For the text-containing cell, return its midpoint in (x, y) coordinate format. 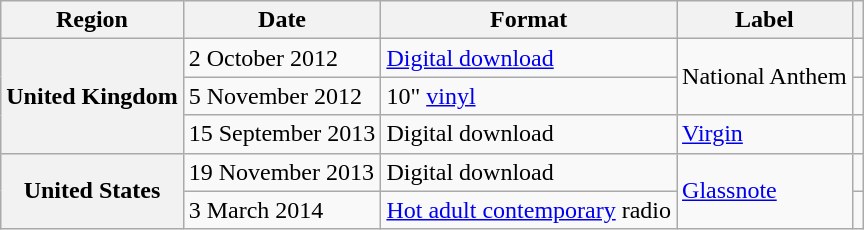
Glassnote (765, 191)
Virgin (765, 134)
3 March 2014 (282, 210)
United Kingdom (92, 96)
United States (92, 191)
2 October 2012 (282, 58)
Region (92, 20)
National Anthem (765, 77)
15 September 2013 (282, 134)
Hot adult contemporary radio (529, 210)
10" vinyl (529, 96)
5 November 2012 (282, 96)
19 November 2013 (282, 172)
Label (765, 20)
Format (529, 20)
Date (282, 20)
